Identify which cell holds the provided text, then report its [X, Y] central coordinate. 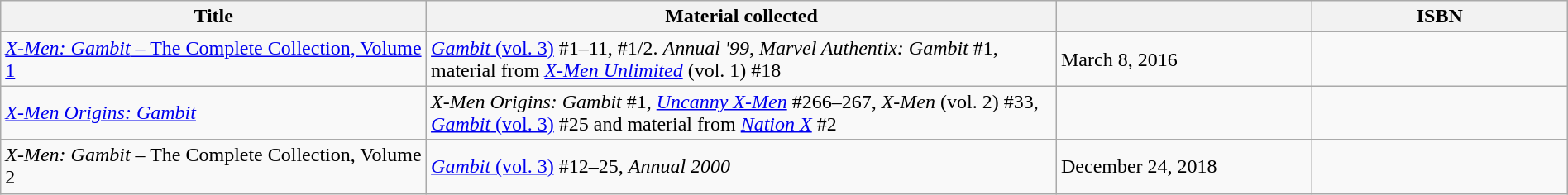
X-Men Origins: Gambit #1, Uncanny X-Men #266–267, X-Men (vol. 2) #33, Gambit (vol. 3) #25 and material from Nation X #2 [742, 112]
December 24, 2018 [1184, 167]
X-Men Origins: Gambit [213, 112]
Gambit (vol. 3) #12–25, Annual 2000 [742, 167]
Gambit (vol. 3) #1–11, #1/2. Annual '99, Marvel Authentix: Gambit #1, material from X-Men Unlimited (vol. 1) #18 [742, 59]
X-Men: Gambit – The Complete Collection, Volume 1 [213, 59]
Title [213, 17]
Material collected [742, 17]
X-Men: Gambit – The Complete Collection, Volume 2 [213, 167]
March 8, 2016 [1184, 59]
ISBN [1439, 17]
